Extract the (X, Y) coordinate from the center of the cell holding the provided text.  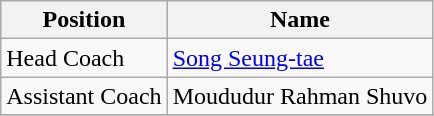
Assistant Coach (84, 96)
Position (84, 20)
Moududur Rahman Shuvo (300, 96)
Song Seung-tae (300, 58)
Head Coach (84, 58)
Name (300, 20)
